From the cell containing the given text, extract its center point as [X, Y] coordinate. 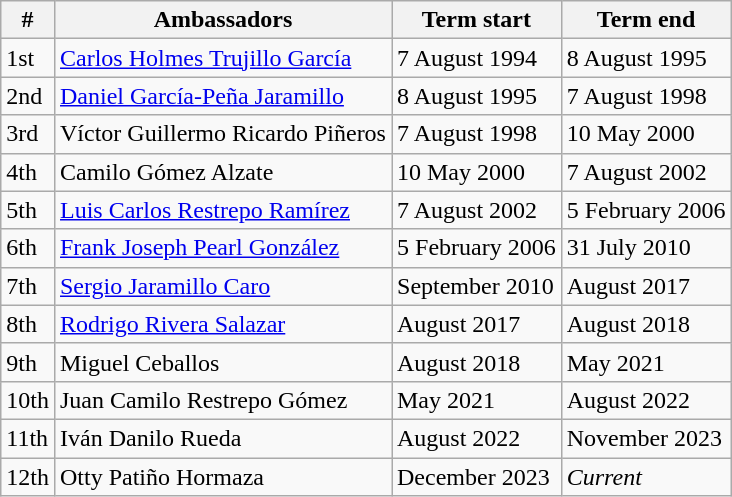
Luis Carlos Restrepo Ramírez [222, 210]
7 August 1994 [477, 58]
8th [28, 324]
3rd [28, 134]
6th [28, 248]
Sergio Jaramillo Caro [222, 286]
November 2023 [646, 438]
Term start [477, 20]
Daniel García-Peña Jaramillo [222, 96]
Iván Danilo Rueda [222, 438]
12th [28, 477]
Current [646, 477]
9th [28, 362]
September 2010 [477, 286]
11th [28, 438]
Ambassadors [222, 20]
# [28, 20]
1st [28, 58]
Víctor Guillermo Ricardo Piñeros [222, 134]
Otty Patiño Hormaza [222, 477]
5th [28, 210]
Frank Joseph Pearl González [222, 248]
31 July 2010 [646, 248]
4th [28, 172]
Carlos Holmes Trujillo García [222, 58]
Rodrigo Rivera Salazar [222, 324]
Miguel Ceballos [222, 362]
Term end [646, 20]
10th [28, 400]
7th [28, 286]
Juan Camilo Restrepo Gómez [222, 400]
Camilo Gómez Alzate [222, 172]
2nd [28, 96]
December 2023 [477, 477]
